From the cell containing the given text, extract its center point as [x, y] coordinate. 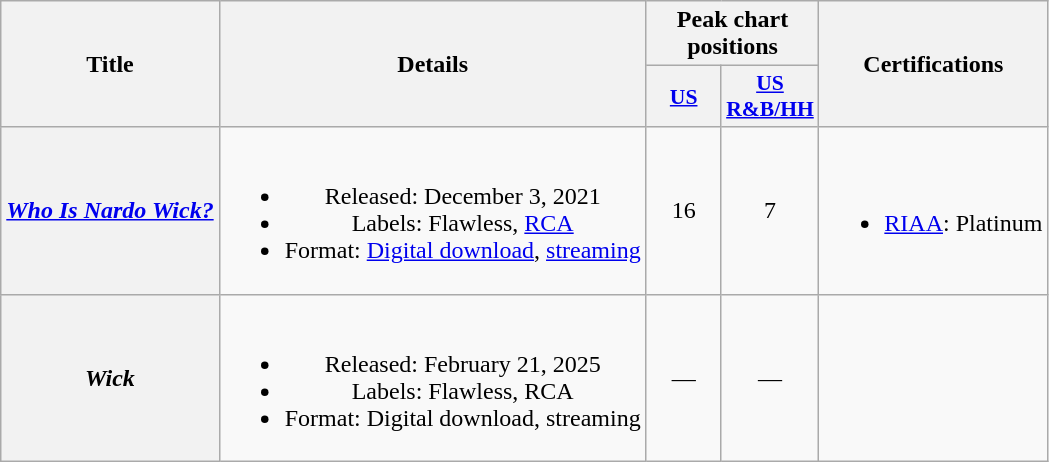
USR&B/HH [770, 96]
RIAA: Platinum [934, 210]
Who Is Nardo Wick? [110, 210]
Released: December 3, 2021Labels: Flawless, RCAFormat: Digital download, streaming [432, 210]
Peak chart positions [732, 34]
Title [110, 64]
US [684, 96]
Details [432, 64]
16 [684, 210]
Certifications [934, 64]
7 [770, 210]
Released: February 21, 2025Labels: Flawless, RCAFormat: Digital download, streaming [432, 378]
Wick [110, 378]
